For the text-containing cell, return its midpoint in [x, y] coordinate format. 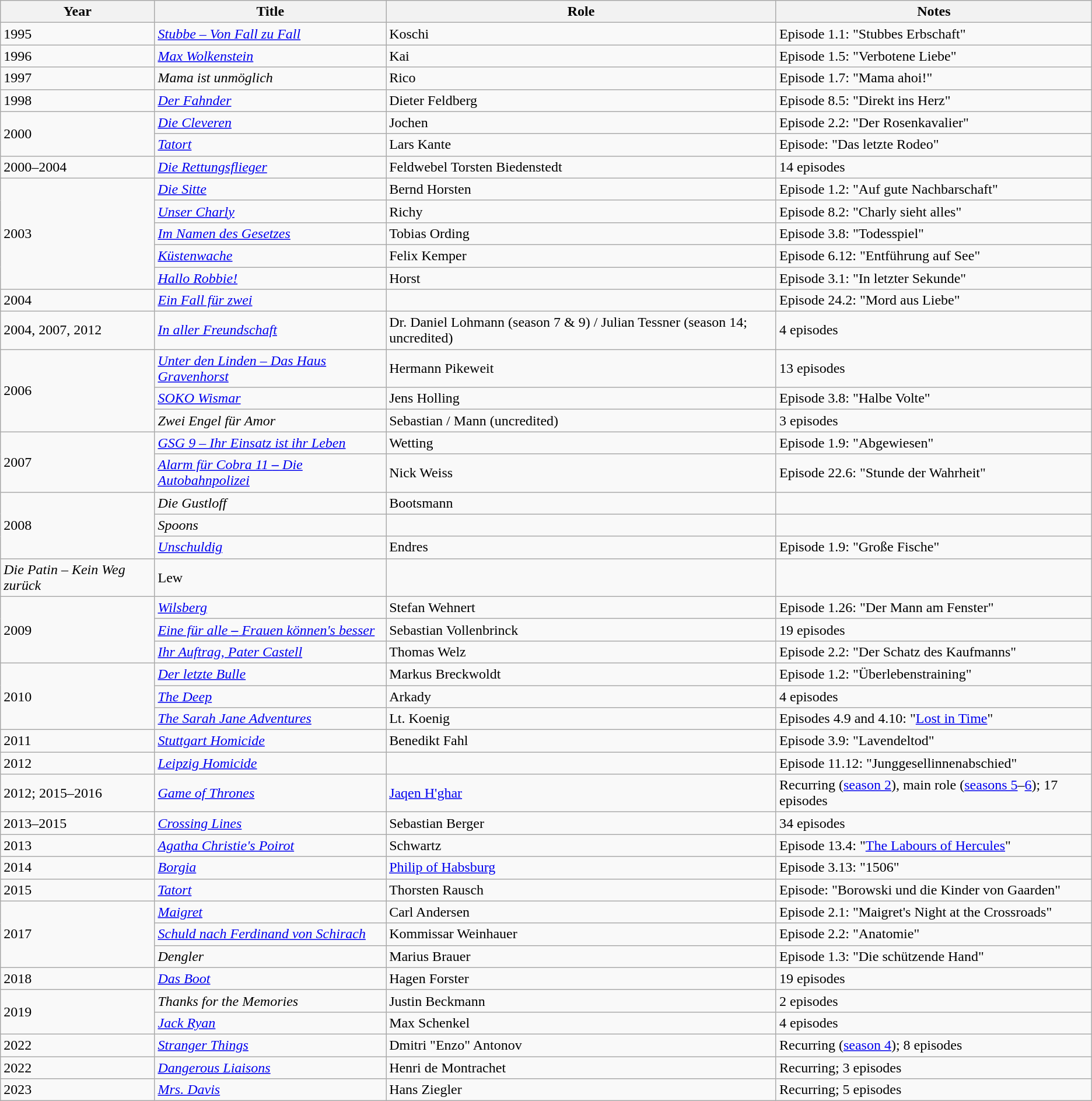
Jens Holling [581, 399]
Max Schenkel [581, 1023]
Feldwebel Torsten Biedenstedt [581, 167]
Die Cleveren [271, 123]
Markus Breckwoldt [581, 674]
Spoons [271, 525]
Episode 6.12: "Entführung auf See" [933, 256]
Rico [581, 78]
Jack Ryan [271, 1023]
Stefan Wehnert [581, 607]
Lew [271, 578]
Episode 3.1: "In letzter Sekunde" [933, 278]
Thorsten Rausch [581, 890]
Bootsmann [581, 503]
2000–2004 [78, 167]
Thanks for the Memories [271, 1001]
Episode 2.2: "Anatomie" [933, 934]
Philip of Habsburg [581, 868]
Carl Andersen [581, 912]
Episode 3.9: "Lavendeltod" [933, 741]
Zwei Engel für Amor [271, 421]
Recurring (season 4); 8 episodes [933, 1045]
Episode: "Das letzte Rodeo" [933, 145]
Ein Fall für zwei [271, 300]
Recurring; 3 episodes [933, 1067]
SOKO Wismar [271, 399]
1998 [78, 100]
Episode 13.4: "The Labours of Hercules" [933, 845]
Benedikt Fahl [581, 741]
2012 [78, 763]
Role [581, 12]
Maigret [271, 912]
Dengler [271, 956]
Marius Brauer [581, 956]
Das Boot [271, 978]
Title [271, 12]
Die Gustloff [271, 503]
Jaqen H'ghar [581, 794]
Die Patin – Kein Weg zurück [78, 578]
Episodes 4.9 and 4.10: "Lost in Time" [933, 719]
13 episodes [933, 369]
2017 [78, 934]
Recurring (season 2), main role (seasons 5–6); 17 episodes [933, 794]
2018 [78, 978]
Episode 3.13: "1506" [933, 868]
Wetting [581, 443]
34 episodes [933, 823]
Hagen Forster [581, 978]
2011 [78, 741]
Hallo Robbie! [271, 278]
Episode 1.2: "Auf gute Nachbarschaft" [933, 189]
Episode 8.2: "Charly sieht alles" [933, 211]
Episode 2.1: "Maigret's Night at the Crossroads" [933, 912]
2003 [78, 233]
Endres [581, 547]
Episode 1.2: "Überlebenstraining" [933, 674]
3 episodes [933, 421]
Koschi [581, 34]
Dmitri "Enzo" Antonov [581, 1045]
Episode 2.2: "Der Schatz des Kaufmanns" [933, 652]
Arkady [581, 696]
Recurring; 5 episodes [933, 1090]
Episode 1.9: "Abgewiesen" [933, 443]
Episode 1.1: "Stubbes Erbschaft" [933, 34]
Episode 1.5: "Verbotene Liebe" [933, 56]
2004, 2007, 2012 [78, 330]
1997 [78, 78]
Henri de Montrachet [581, 1067]
Mama ist unmöglich [271, 78]
Im Namen des Gesetzes [271, 233]
Notes [933, 12]
2007 [78, 462]
Episode 3.8: "Halbe Volte" [933, 399]
Felix Kemper [581, 256]
Kai [581, 56]
Episode 3.8: "Todesspiel" [933, 233]
Hermann Pikeweit [581, 369]
The Deep [271, 696]
Episode 24.2: "Mord aus Liebe" [933, 300]
Unter den Linden – Das Haus Gravenhorst [271, 369]
Sebastian Berger [581, 823]
Crossing Lines [271, 823]
The Sarah Jane Adventures [271, 719]
Stuttgart Homicide [271, 741]
Episode 1.3: "Die schützende Hand" [933, 956]
Dieter Feldberg [581, 100]
Thomas Welz [581, 652]
2015 [78, 890]
Max Wolkenstein [271, 56]
2010 [78, 696]
1996 [78, 56]
Der letzte Bulle [271, 674]
Dr. Daniel Lohmann (season 7 & 9) / Julian Tessner (season 14; uncredited) [581, 330]
Ihr Auftrag, Pater Castell [271, 652]
In aller Freundschaft [271, 330]
Episode 1.7: "Mama ahoi!" [933, 78]
Episode: "Borowski und die Kinder von Gaarden" [933, 890]
Sebastian / Mann (uncredited) [581, 421]
Alarm für Cobra 11 – Die Autobahnpolizei [271, 473]
Richy [581, 211]
Hans Ziegler [581, 1090]
Mrs. Davis [271, 1090]
Tobias Ording [581, 233]
Episode 2.2: "Der Rosenkavalier" [933, 123]
2000 [78, 134]
2006 [78, 391]
Agatha Christie's Poirot [271, 845]
Kommissar Weinhauer [581, 934]
Dangerous Liaisons [271, 1067]
Die Rettungsflieger [271, 167]
Borgia [271, 868]
Episode 1.9: "Große Fische" [933, 547]
Lars Kante [581, 145]
GSG 9 – Ihr Einsatz ist ihr Leben [271, 443]
Bernd Horsten [581, 189]
2009 [78, 630]
Schwartz [581, 845]
Eine für alle – Frauen können's besser [271, 630]
14 episodes [933, 167]
Jochen [581, 123]
Unser Charly [271, 211]
Küstenwache [271, 256]
Justin Beckmann [581, 1001]
Nick Weiss [581, 473]
2008 [78, 525]
Episode 22.6: "Stunde der Wahrheit" [933, 473]
2013 [78, 845]
2013–2015 [78, 823]
2014 [78, 868]
2 episodes [933, 1001]
Die Sitte [271, 189]
2012; 2015–2016 [78, 794]
Year [78, 12]
1995 [78, 34]
2019 [78, 1012]
Wilsberg [271, 607]
Stubbe – Von Fall zu Fall [271, 34]
Der Fahnder [271, 100]
2023 [78, 1090]
Game of Thrones [271, 794]
Lt. Koenig [581, 719]
2004 [78, 300]
Episode 11.12: "Junggesellinnenabschied" [933, 763]
Episode 1.26: "Der Mann am Fenster" [933, 607]
Unschuldig [271, 547]
Episode 8.5: "Direkt ins Herz" [933, 100]
Leipzig Homicide [271, 763]
Sebastian Vollenbrinck [581, 630]
Horst [581, 278]
Stranger Things [271, 1045]
Schuld nach Ferdinand von Schirach [271, 934]
